Find where the given text appears and provide that cell's center as [x, y] coordinate. 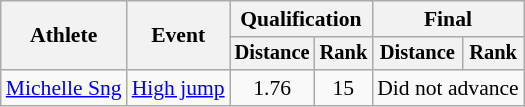
Qualification [301, 19]
Athlete [64, 36]
Final [448, 19]
Michelle Sng [64, 88]
15 [344, 88]
Event [178, 36]
High jump [178, 88]
Did not advance [448, 88]
1.76 [272, 88]
